For the text-containing cell, return its midpoint in [X, Y] coordinate format. 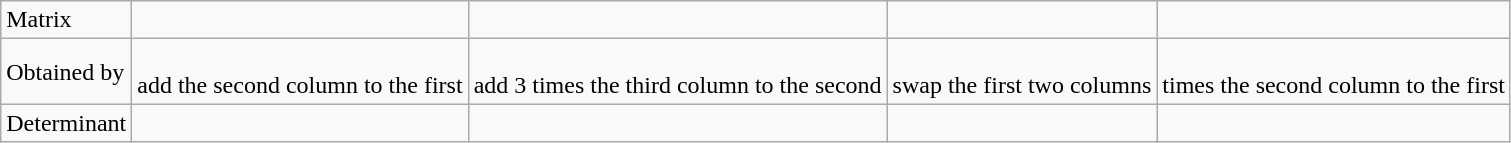
times the second column to the first [1334, 72]
Matrix [66, 20]
add the second column to the first [300, 72]
Determinant [66, 123]
add 3 times the third column to the second [678, 72]
Obtained by [66, 72]
swap the first two columns [1022, 72]
